Search for the cell housing the specified text and yield its (X, Y) center coordinate. 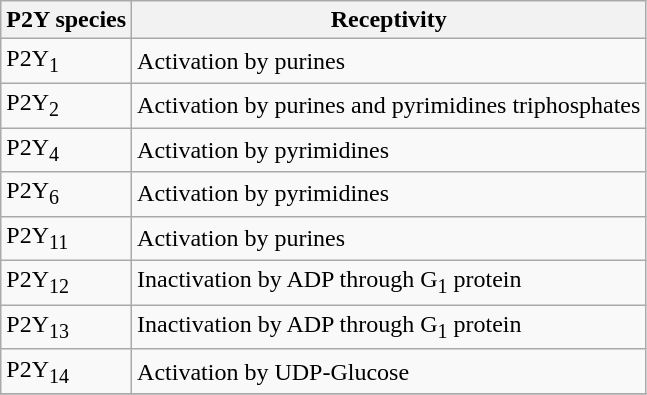
P2Y13 (66, 327)
P2Y11 (66, 238)
P2Y2 (66, 105)
Receptivity (389, 20)
P2Y6 (66, 194)
P2Y species (66, 20)
Activation by UDP-Glucose (389, 371)
P2Y1 (66, 61)
Activation by purines and pyrimidines triphosphates (389, 105)
P2Y12 (66, 283)
P2Y14 (66, 371)
P2Y4 (66, 150)
